Scan for the cell matching the given text and deliver its (x, y) coordinate at center. 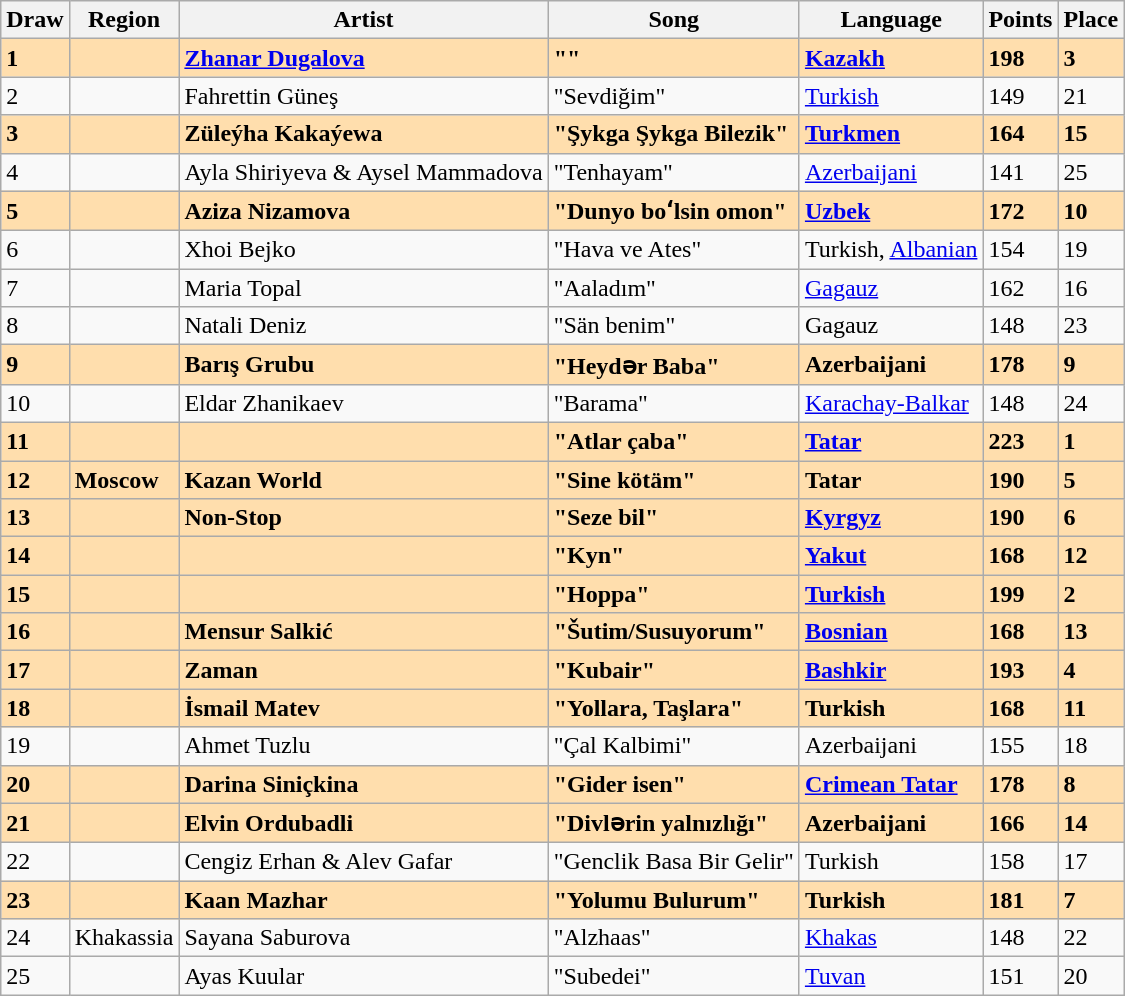
158 (1020, 862)
Bashkir (891, 670)
Zaman (364, 670)
Khakas (891, 938)
Bosnian (891, 632)
162 (1020, 288)
"Subedei" (674, 976)
Züleýha Kakaýewa (364, 134)
Natali Deniz (364, 326)
Turkish, Albanian (891, 250)
Song (674, 20)
149 (1020, 96)
Kazakh (891, 58)
Kaan Mazhar (364, 900)
223 (1020, 441)
"Šutim/Susuyorum" (674, 632)
"Heydər Baba" (674, 365)
"Çal Kalbimi" (674, 746)
"Kubair" (674, 670)
"Şykga Şykga Bilezik" (674, 134)
"Hoppa" (674, 594)
Yakut (891, 556)
"Genclik Basa Bir Gelir" (674, 862)
155 (1020, 746)
193 (1020, 670)
"Dunyo boʻlsin omon" (674, 211)
Eldar Zhanikaev (364, 403)
Xhoi Bejko (364, 250)
Turkmen (891, 134)
Karachay-Balkar (891, 403)
Ayla Shiriyeva & Aysel Mammadova (364, 172)
Khakassia (124, 938)
164 (1020, 134)
Fahrettin Güneş (364, 96)
Maria Topal (364, 288)
Kazan World (364, 479)
"Atlar çaba" (674, 441)
İsmail Matev (364, 708)
Mensur Salkić (364, 632)
141 (1020, 172)
Elvin Ordubadli (364, 823)
181 (1020, 900)
199 (1020, 594)
"Yolumu Bulurum" (674, 900)
Ahmet Tuzlu (364, 746)
Draw (35, 20)
"Sevdiğim" (674, 96)
Tuvan (891, 976)
"Alzhaas" (674, 938)
Uzbek (891, 211)
"Seze bil" (674, 518)
Cengiz Erhan & Alev Gafar (364, 862)
Place (1091, 20)
Barış Grubu (364, 365)
"Tenhayam" (674, 172)
Language (891, 20)
166 (1020, 823)
Non-Stop (364, 518)
Moscow (124, 479)
Artist (364, 20)
"Kyn" (674, 556)
"Divlərin yalnızlığı" (674, 823)
Aziza Nizamova (364, 211)
Crimean Tatar (891, 784)
Ayas Kuular (364, 976)
154 (1020, 250)
"Sän benim" (674, 326)
151 (1020, 976)
"Barama" (674, 403)
Region (124, 20)
"Hava ve Ates" (674, 250)
"Gider isen" (674, 784)
"Aaladım" (674, 288)
Sayana Saburova (364, 938)
Kyrgyz (891, 518)
Zhanar Dugalova (364, 58)
"Yollara, Taşlara" (674, 708)
198 (1020, 58)
"Sine kötäm" (674, 479)
Points (1020, 20)
172 (1020, 211)
"" (674, 58)
Darina Siniçkina (364, 784)
